For the text-containing cell, return its midpoint in [x, y] coordinate format. 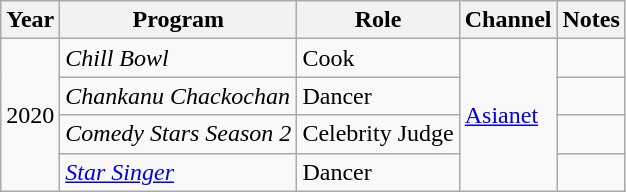
Chankanu Chackochan [178, 96]
Chill Bowl [178, 58]
Channel [508, 20]
Role [378, 20]
Notes [591, 20]
2020 [30, 115]
Star Singer [178, 172]
Cook [378, 58]
Program [178, 20]
Year [30, 20]
Celebrity Judge [378, 134]
Asianet [508, 115]
Comedy Stars Season 2 [178, 134]
